Search for the cell housing the specified text and yield its (X, Y) center coordinate. 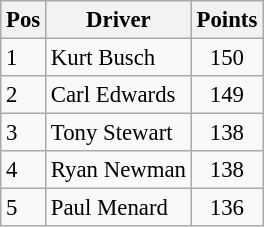
5 (24, 208)
Paul Menard (119, 208)
136 (226, 208)
Carl Edwards (119, 95)
Tony Stewart (119, 133)
4 (24, 170)
1 (24, 58)
Driver (119, 20)
Kurt Busch (119, 58)
Pos (24, 20)
Points (226, 20)
2 (24, 95)
150 (226, 58)
Ryan Newman (119, 170)
3 (24, 133)
149 (226, 95)
